From the cell containing the given text, extract its center point as (X, Y) coordinate. 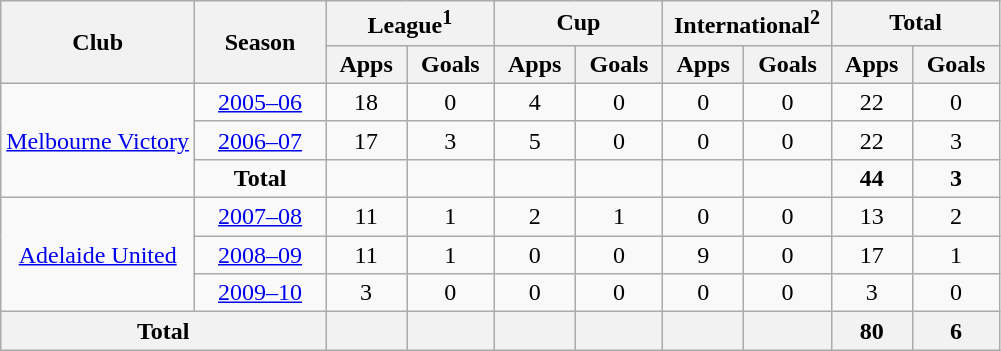
2006–07 (260, 140)
2005–06 (260, 102)
4 (534, 102)
44 (872, 178)
6 (956, 331)
2008–09 (260, 255)
80 (872, 331)
Club (98, 42)
13 (872, 217)
League1 (410, 24)
2007–08 (260, 217)
5 (534, 140)
Season (260, 42)
Melbourne Victory (98, 140)
Adelaide United (98, 255)
Cup (578, 24)
International2 (748, 24)
9 (704, 255)
2009–10 (260, 293)
18 (366, 102)
